From the cell containing the given text, extract its center point as (x, y) coordinate. 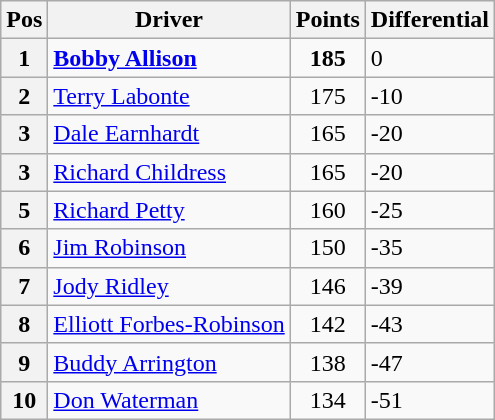
9 (24, 362)
Dale Earnhardt (169, 134)
7 (24, 286)
-51 (430, 400)
Driver (169, 20)
-39 (430, 286)
-25 (430, 210)
Buddy Arrington (169, 362)
Points (328, 20)
185 (328, 58)
175 (328, 96)
1 (24, 58)
-10 (430, 96)
10 (24, 400)
Differential (430, 20)
Richard Petty (169, 210)
Elliott Forbes-Robinson (169, 324)
Jody Ridley (169, 286)
0 (430, 58)
160 (328, 210)
Pos (24, 20)
8 (24, 324)
Don Waterman (169, 400)
138 (328, 362)
146 (328, 286)
-35 (430, 248)
5 (24, 210)
-47 (430, 362)
134 (328, 400)
Bobby Allison (169, 58)
150 (328, 248)
-43 (430, 324)
2 (24, 96)
6 (24, 248)
142 (328, 324)
Richard Childress (169, 172)
Jim Robinson (169, 248)
Terry Labonte (169, 96)
